Provide the (x, y) coordinate of the cell's center where the given text is located.  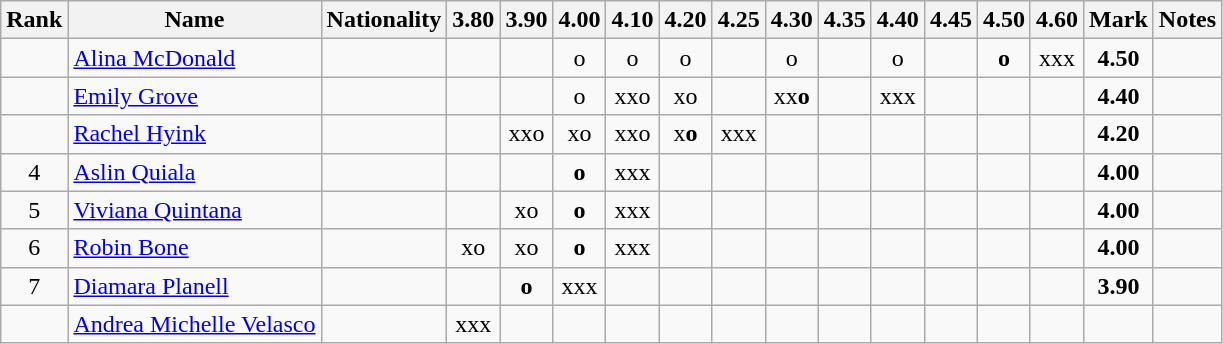
Notes (1187, 20)
7 (34, 286)
4.25 (738, 20)
Rank (34, 20)
Viviana Quintana (194, 210)
Mark (1119, 20)
5 (34, 210)
Nationality (384, 20)
4.35 (844, 20)
6 (34, 248)
Emily Grove (194, 96)
Rachel Hyink (194, 134)
Diamara Planell (194, 286)
4.60 (1056, 20)
Aslin Quiala (194, 172)
4.45 (950, 20)
3.80 (474, 20)
Robin Bone (194, 248)
Alina McDonald (194, 58)
4.30 (792, 20)
Name (194, 20)
Andrea Michelle Velasco (194, 324)
4.10 (632, 20)
4 (34, 172)
